Detect which cell encompasses the target text, then output its (x, y) center coordinate. 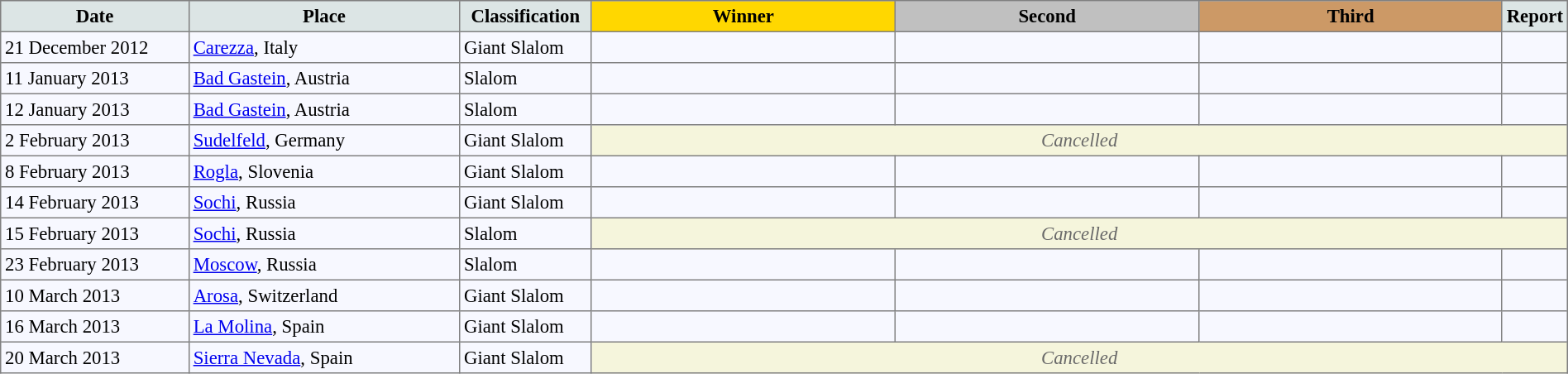
20 March 2013 (95, 357)
Report (1535, 17)
Carezza, Italy (324, 47)
La Molina, Spain (324, 327)
Date (95, 17)
Classification (526, 17)
8 February 2013 (95, 171)
16 March 2013 (95, 327)
12 January 2013 (95, 109)
Arosa, Switzerland (324, 295)
Sierra Nevada, Spain (324, 357)
Moscow, Russia (324, 265)
Third (1351, 17)
15 February 2013 (95, 233)
10 March 2013 (95, 295)
23 February 2013 (95, 265)
Second (1047, 17)
Winner (743, 17)
Rogla, Slovenia (324, 171)
Place (324, 17)
2 February 2013 (95, 141)
Sudelfeld, Germany (324, 141)
14 February 2013 (95, 203)
21 December 2012 (95, 47)
11 January 2013 (95, 79)
